Scan for the cell matching the given text and deliver its [X, Y] coordinate at center. 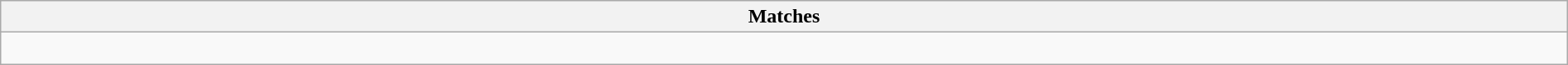
Matches [784, 17]
